Output the [X, Y] coordinate of the center of the cell containing the given text.  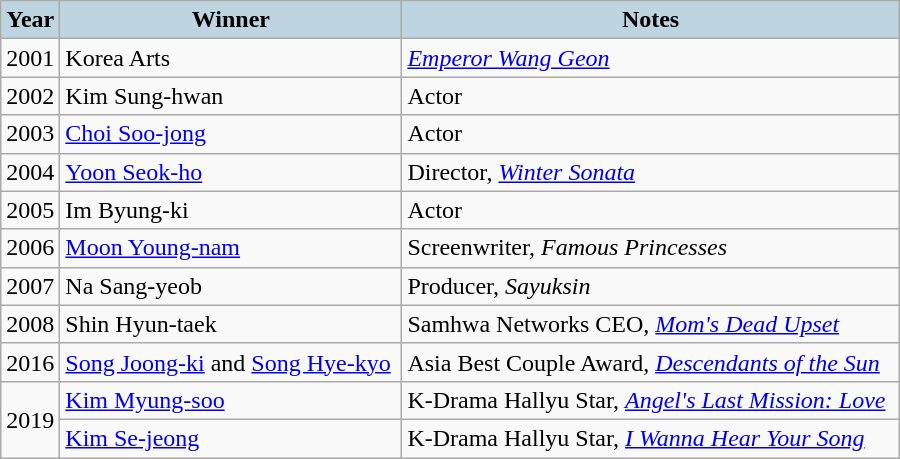
Im Byung-ki [231, 210]
Director, Winter Sonata [650, 172]
Shin Hyun-taek [231, 324]
Choi Soo-jong [231, 134]
K-Drama Hallyu Star, Angel's Last Mission: Love [650, 400]
Kim Myung-soo [231, 400]
Na Sang-yeob [231, 286]
Samhwa Networks CEO, Mom's Dead Upset [650, 324]
2006 [30, 248]
Korea Arts [231, 58]
Yoon Seok-ho [231, 172]
2001 [30, 58]
2002 [30, 96]
2019 [30, 419]
Producer, Sayuksin [650, 286]
2003 [30, 134]
2007 [30, 286]
Song Joong-ki and Song Hye-kyo [231, 362]
Kim Se-jeong [231, 438]
2004 [30, 172]
Kim Sung-hwan [231, 96]
Emperor Wang Geon [650, 58]
2008 [30, 324]
Moon Young-nam [231, 248]
Year [30, 20]
Asia Best Couple Award, Descendants of the Sun [650, 362]
Screenwriter, Famous Princesses [650, 248]
K-Drama Hallyu Star, I Wanna Hear Your Song [650, 438]
2005 [30, 210]
Notes [650, 20]
2016 [30, 362]
Winner [231, 20]
